Return [x, y] of the center of cell containing provided text 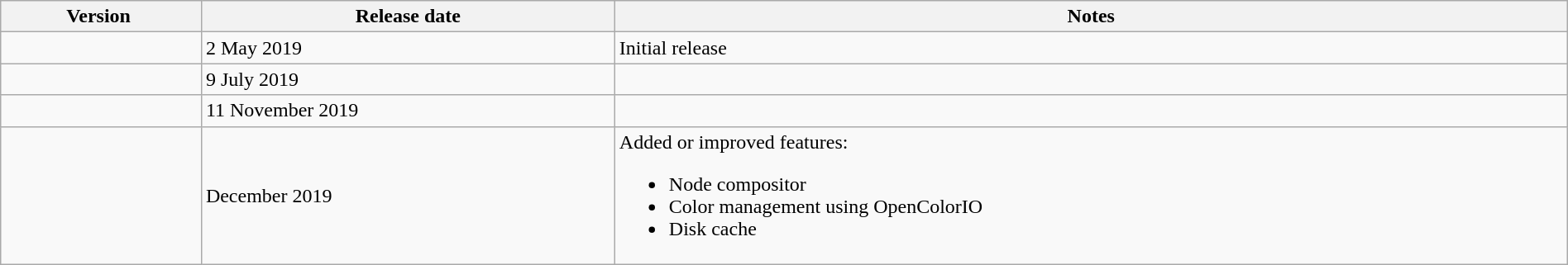
Version [101, 17]
Initial release [1091, 48]
December 2019 [408, 195]
Notes [1091, 17]
Added or improved features:Node compositorColor management using OpenColorIODisk cache [1091, 195]
Release date [408, 17]
11 November 2019 [408, 111]
9 July 2019 [408, 79]
2 May 2019 [408, 48]
